For the text-containing cell, return its midpoint in [x, y] coordinate format. 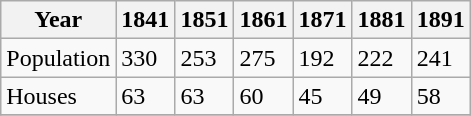
222 [382, 58]
58 [440, 96]
45 [322, 96]
60 [264, 96]
275 [264, 58]
Houses [58, 96]
192 [322, 58]
Population [58, 58]
1861 [264, 20]
1841 [146, 20]
241 [440, 58]
1891 [440, 20]
49 [382, 96]
1881 [382, 20]
330 [146, 58]
Year [58, 20]
1871 [322, 20]
253 [204, 58]
1851 [204, 20]
